Find where the given text appears and provide that cell's center as (x, y) coordinate. 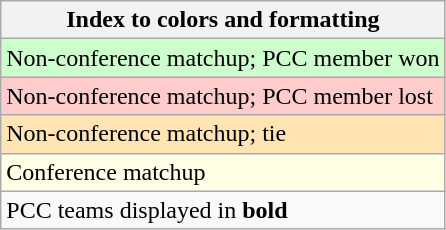
PCC teams displayed in bold (223, 210)
Non-conference matchup; tie (223, 134)
Conference matchup (223, 172)
Index to colors and formatting (223, 20)
Non-conference matchup; PCC member lost (223, 96)
Non-conference matchup; PCC member won (223, 58)
